Determine the [X, Y] coordinate at the center of the cell enclosing the given text.  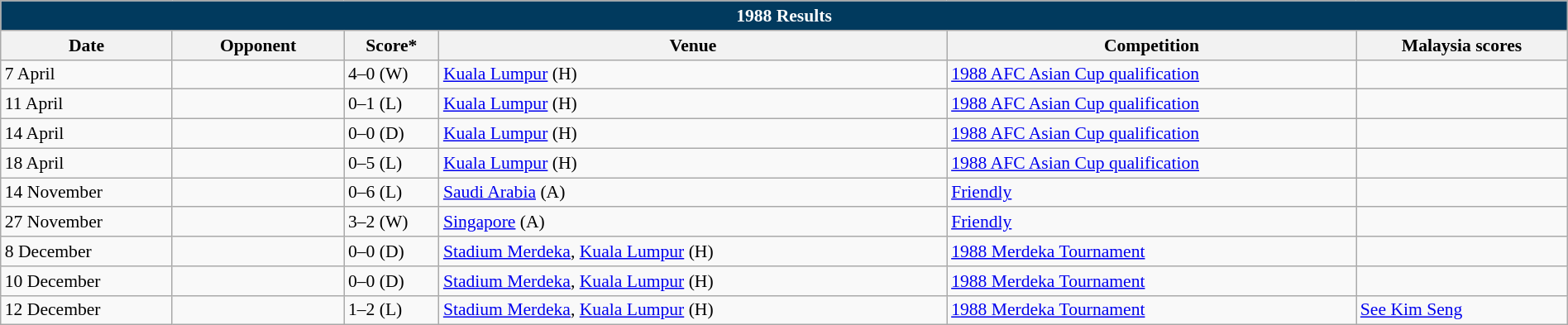
3–2 (W) [392, 222]
7 April [87, 74]
Venue [693, 45]
0–1 (L) [392, 104]
8 December [87, 251]
1988 Results [784, 16]
11 April [87, 104]
12 December [87, 310]
10 December [87, 281]
See Kim Seng [1462, 310]
4–0 (W) [392, 74]
Saudi Arabia (A) [693, 193]
Competition [1151, 45]
Date [87, 45]
18 April [87, 163]
1–2 (L) [392, 310]
0–6 (L) [392, 193]
Score* [392, 45]
0–5 (L) [392, 163]
14 November [87, 193]
Malaysia scores [1462, 45]
27 November [87, 222]
Singapore (A) [693, 222]
14 April [87, 134]
Opponent [258, 45]
